Find where the given text appears and provide that cell's center as (x, y) coordinate. 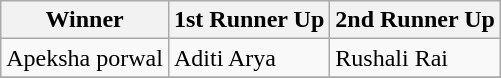
Winner (85, 20)
2nd Runner Up (416, 20)
Apeksha porwal (85, 58)
Aditi Arya (248, 58)
1st Runner Up (248, 20)
Rushali Rai (416, 58)
